Determine the [x, y] coordinate at the center of the cell enclosing the given text.  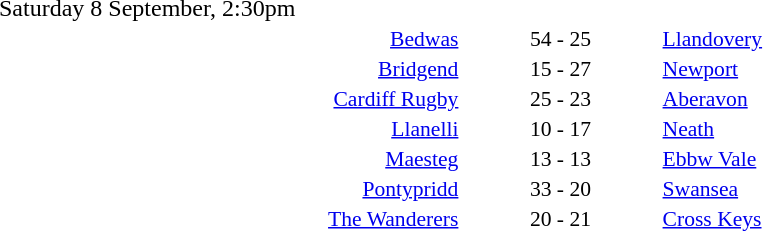
15 - 27 [560, 68]
13 - 13 [560, 158]
54 - 25 [560, 38]
33 - 20 [560, 188]
10 - 17 [560, 128]
25 - 23 [560, 98]
